Detect which cell encompasses the target text, then output its (x, y) center coordinate. 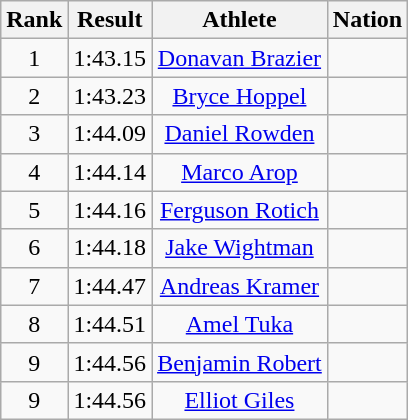
4 (34, 172)
1 (34, 58)
Marco Arop (240, 172)
5 (34, 210)
Andreas Kramer (240, 286)
Nation (367, 20)
1:44.16 (110, 210)
1:44.47 (110, 286)
8 (34, 324)
Amel Tuka (240, 324)
Daniel Rowden (240, 134)
Result (110, 20)
1:44.51 (110, 324)
6 (34, 248)
1:44.14 (110, 172)
Jake Wightman (240, 248)
1:44.09 (110, 134)
3 (34, 134)
Elliot Giles (240, 400)
2 (34, 96)
1:43.15 (110, 58)
Bryce Hoppel (240, 96)
Donavan Brazier (240, 58)
Ferguson Rotich (240, 210)
Athlete (240, 20)
Rank (34, 20)
Benjamin Robert (240, 362)
1:44.18 (110, 248)
7 (34, 286)
1:43.23 (110, 96)
